From the cell containing the given text, extract its center point as (X, Y) coordinate. 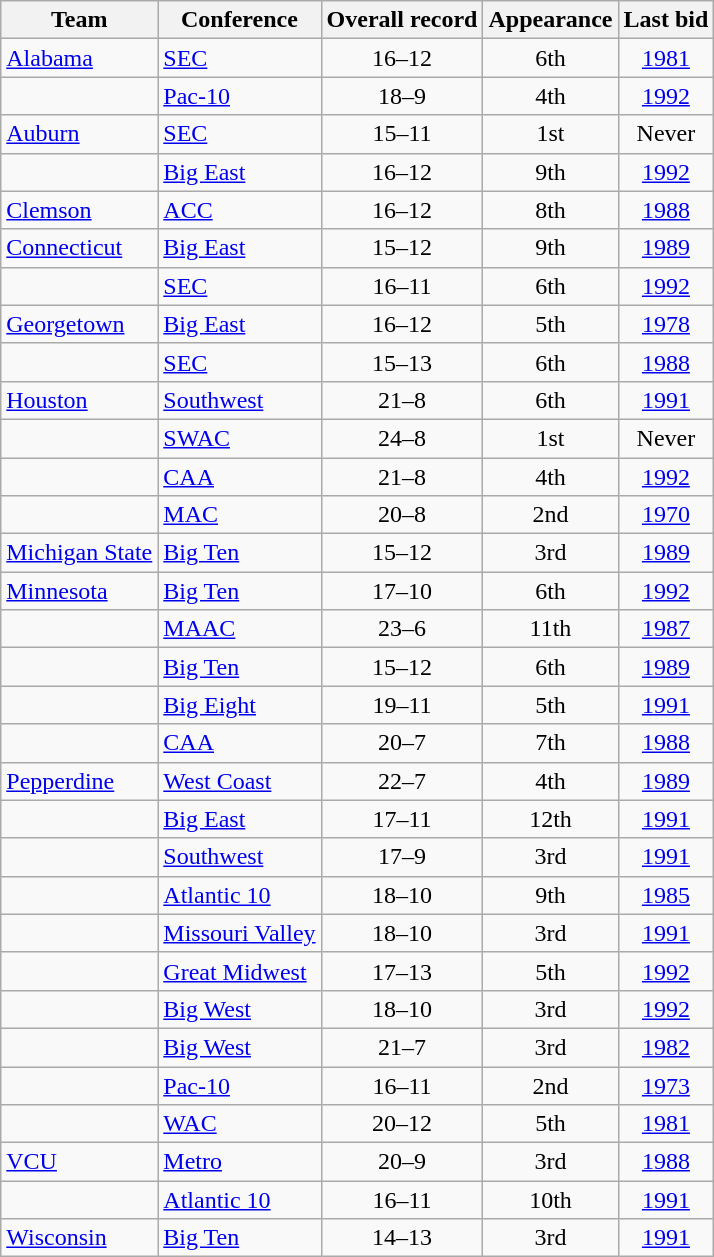
7th (550, 743)
17–9 (402, 857)
10th (550, 1200)
Connecticut (80, 248)
17–11 (402, 819)
Wisconsin (80, 1238)
19–11 (402, 705)
WAC (240, 1124)
1982 (666, 1047)
Alabama (80, 58)
West Coast (240, 781)
12th (550, 819)
15–13 (402, 362)
1970 (666, 515)
Clemson (80, 210)
Michigan State (80, 553)
VCU (80, 1162)
18–9 (402, 96)
Great Midwest (240, 971)
22–7 (402, 781)
Auburn (80, 134)
Last bid (666, 20)
20–9 (402, 1162)
20–8 (402, 515)
Georgetown (80, 324)
1978 (666, 324)
1985 (666, 895)
Metro (240, 1162)
Missouri Valley (240, 933)
20–7 (402, 743)
11th (550, 629)
21–7 (402, 1047)
SWAC (240, 438)
24–8 (402, 438)
14–13 (402, 1238)
20–12 (402, 1124)
17–10 (402, 591)
1987 (666, 629)
Minnesota (80, 591)
MAC (240, 515)
Conference (240, 20)
Appearance (550, 20)
Houston (80, 400)
15–11 (402, 134)
ACC (240, 210)
17–13 (402, 971)
Pepperdine (80, 781)
Big Eight (240, 705)
8th (550, 210)
1973 (666, 1085)
Team (80, 20)
Overall record (402, 20)
MAAC (240, 629)
23–6 (402, 629)
